Return [x, y] of the center of cell containing provided text 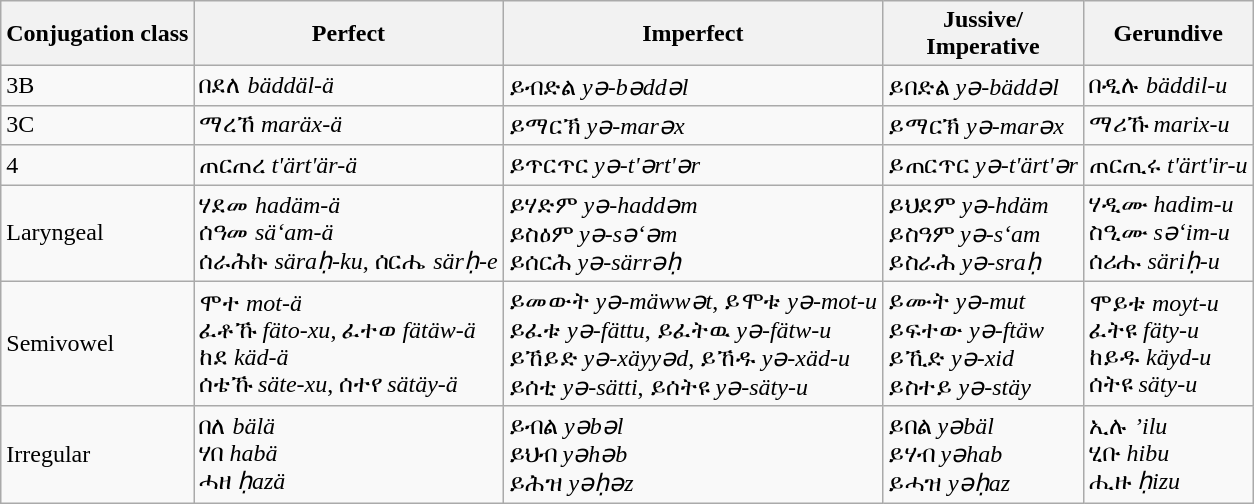
Laryngeal [98, 232]
Perfect [348, 34]
ይመውት yǝ-mäwwǝt, ይሞቱ yǝ-mot-uይፈቱ yǝ-fättu, ይፈትዉ yǝ-fätw-uይኸይድ yǝ-xäyyǝd, ይኸዱ yǝ-xäd-uይሰቲ yǝ-sätti, ይሰትዩ yǝ-säty-u [692, 344]
Irregular [98, 454]
ሃደመ hadäm-äሰዓመ sä‘am-äሰራሕኩ säraḥ-ku, ሰርሔ särḥ-e [348, 232]
ይጠርጥር yǝ-t'ärt'ǝr [982, 165]
Jussive/Imperative [982, 34]
3C [98, 125]
Imperfect [692, 34]
ሃዲሙ hadim-u ስዒሙ sǝ‘im-uሰሪሑ säriḥ-u [1168, 232]
Conjugation class [98, 34]
Gerundive [1168, 34]
ሞተ mot-äፈቶኹ fäto-xu, ፈተወ fätäw-ä ከደ käd-äሰቴኹ säte-xu, ሰተየ sätäy-ä [348, 344]
ይህደም yǝ-hdämይስዓም yǝ-s‘amይስራሕ yǝ-sraḥ [982, 232]
ይብል yǝbǝlይህብ yǝhǝbይሕዝ yǝḥǝz [692, 454]
ይብድል yǝ-bǝddǝl [692, 86]
ይበድል yǝ-bäddǝl [982, 86]
ይበል yǝbälይሃብ yǝhabይሓዝ yǝḥaz [982, 454]
3B [98, 86]
ጠርጢሩ t'ärt'ir-u [1168, 165]
ይሃድም yǝ-haddǝmይስዕም yǝ-sǝ‘ǝmይሰርሕ yǝ-särrǝḥ [692, 232]
ጠርጠረ t'ärt'är-ä [348, 165]
ኢሉ ’iluሂቡ hibuሒዙ ḥizu [1168, 454]
ማረኸ maräx-ä [348, 125]
ሞይቱ moyt-uፈትዩ fäty-uከይዱ käyd-uሰትዩ säty-u [1168, 344]
Semivowel [98, 344]
4 [98, 165]
ይጥርጥር yǝ-t'ǝrt'ǝr [692, 165]
በዲሉ bäddil-u [1168, 86]
ይሙት yǝ-mutይፍተው yǝ-ftäwይኺድ yǝ-xid ይስተይ yǝ-stäy [982, 344]
ማሪኹ marix-u [1168, 125]
በለ bäläሃበ habäሓዘ ḥazä [348, 454]
በደለ bäddäl-ä [348, 86]
